Return [X, Y] of the center of cell containing provided text 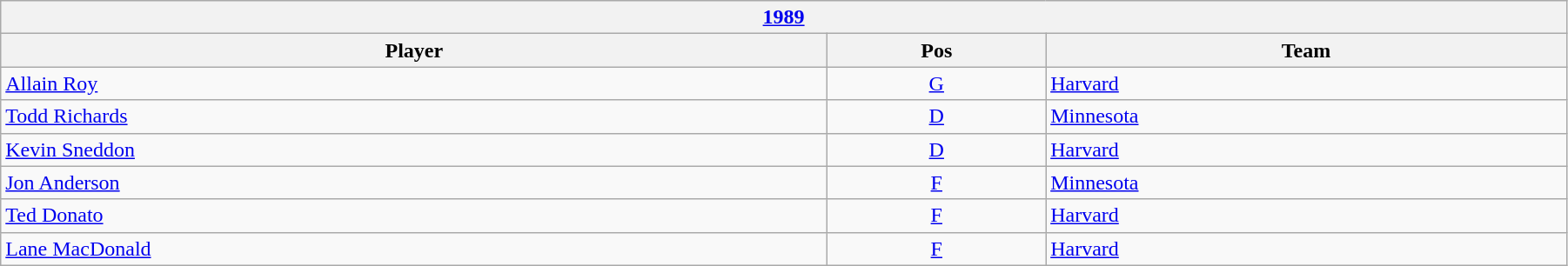
Lane MacDonald [414, 249]
Pos [936, 50]
Ted Donato [414, 216]
Allain Roy [414, 83]
1989 [784, 17]
G [936, 83]
Team [1307, 50]
Todd Richards [414, 116]
Player [414, 50]
Jon Anderson [414, 183]
Kevin Sneddon [414, 150]
